Locate the cell with the specified text and output its (x, y) center coordinate. 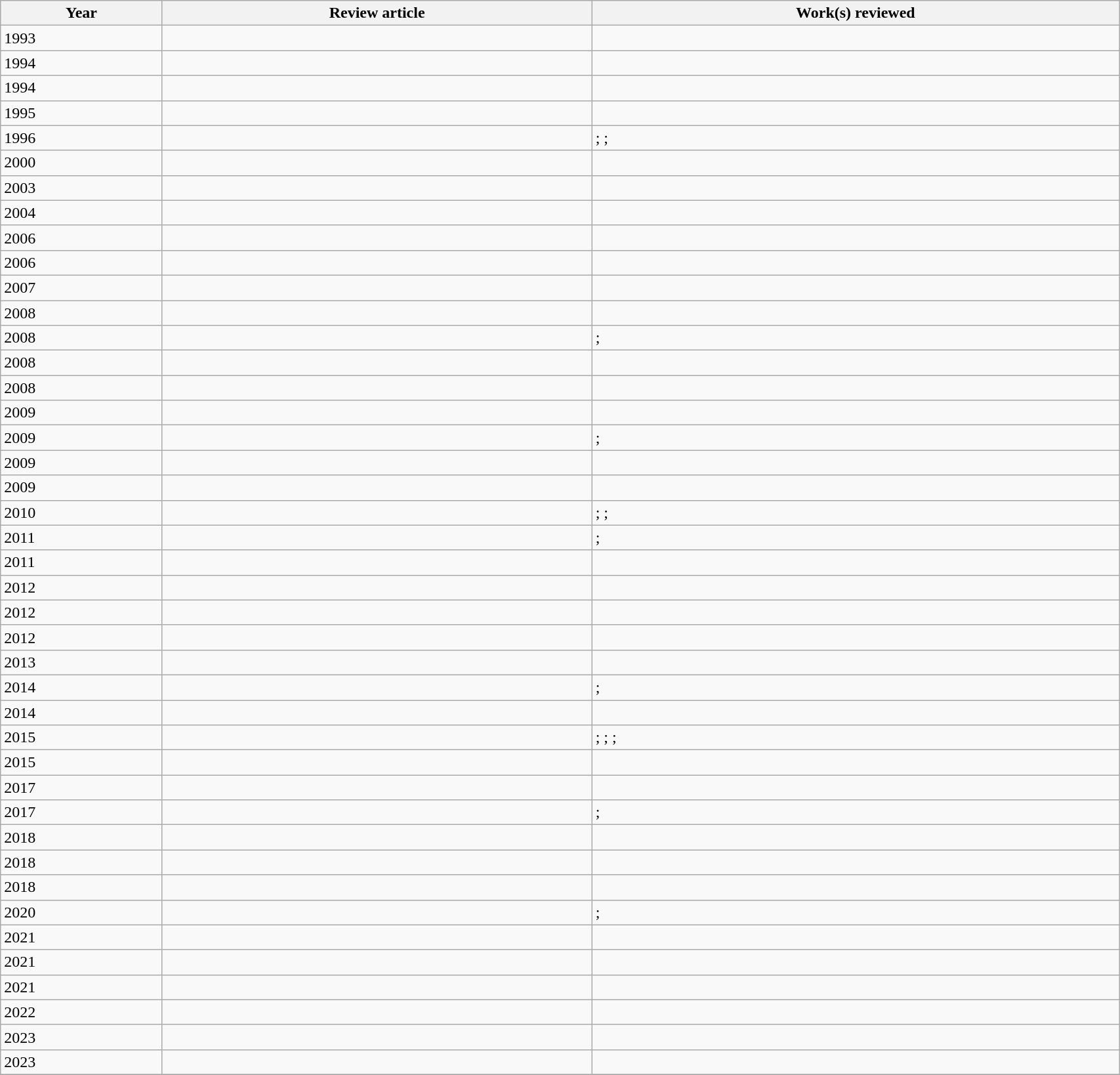
2007 (81, 287)
2013 (81, 662)
2022 (81, 1012)
1996 (81, 138)
Review article (377, 13)
Year (81, 13)
; ; ; (856, 738)
2000 (81, 163)
2020 (81, 912)
2003 (81, 188)
2004 (81, 213)
2010 (81, 513)
1993 (81, 38)
Work(s) reviewed (856, 13)
1995 (81, 113)
